Extract the [X, Y] coordinate from the center of the cell holding the provided text.  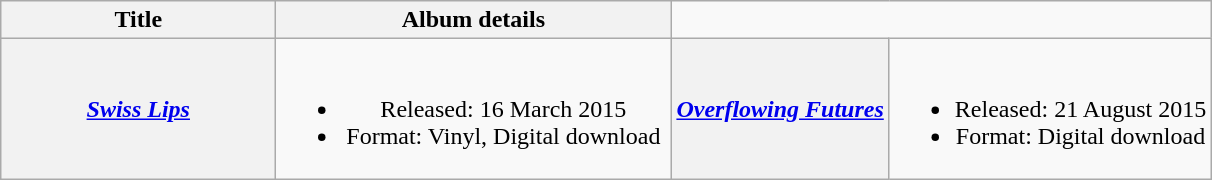
Swiss Lips [138, 109]
Released: 16 March 2015Format: Vinyl, Digital download [474, 109]
Album details [474, 20]
Title [138, 20]
Released: 21 August 2015Format: Digital download [1050, 109]
Overflowing Futures [780, 109]
